Pinpoint the cell where the given text exists, returning its [x, y] midpoint coordinate. 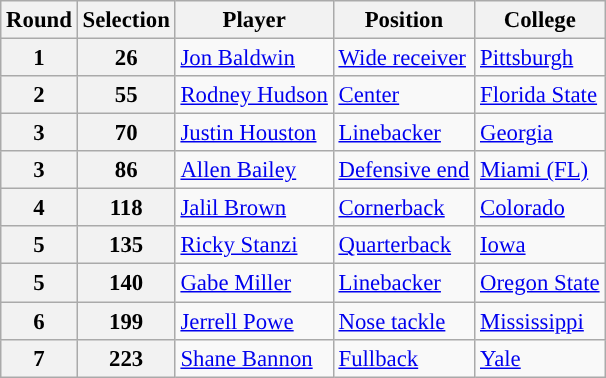
26 [126, 58]
Jerrell Powe [254, 321]
Colorado [540, 208]
Selection [126, 20]
Round [39, 20]
199 [126, 321]
55 [126, 95]
College [540, 20]
Gabe Miller [254, 283]
135 [126, 245]
Mississippi [540, 321]
Position [404, 20]
Allen Bailey [254, 170]
Quarterback [404, 245]
Fullback [404, 358]
Ricky Stanzi [254, 245]
Cornerback [404, 208]
86 [126, 170]
Miami (FL) [540, 170]
Rodney Hudson [254, 95]
223 [126, 358]
1 [39, 58]
70 [126, 133]
Pittsburgh [540, 58]
Justin Houston [254, 133]
7 [39, 358]
Jalil Brown [254, 208]
Iowa [540, 245]
Jon Baldwin [254, 58]
Defensive end [404, 170]
2 [39, 95]
Center [404, 95]
Nose tackle [404, 321]
6 [39, 321]
Georgia [540, 133]
Shane Bannon [254, 358]
118 [126, 208]
140 [126, 283]
Yale [540, 358]
Player [254, 20]
Oregon State [540, 283]
Wide receiver [404, 58]
Florida State [540, 95]
4 [39, 208]
